Provide the (X, Y) coordinate of the cell's center where the given text is located.  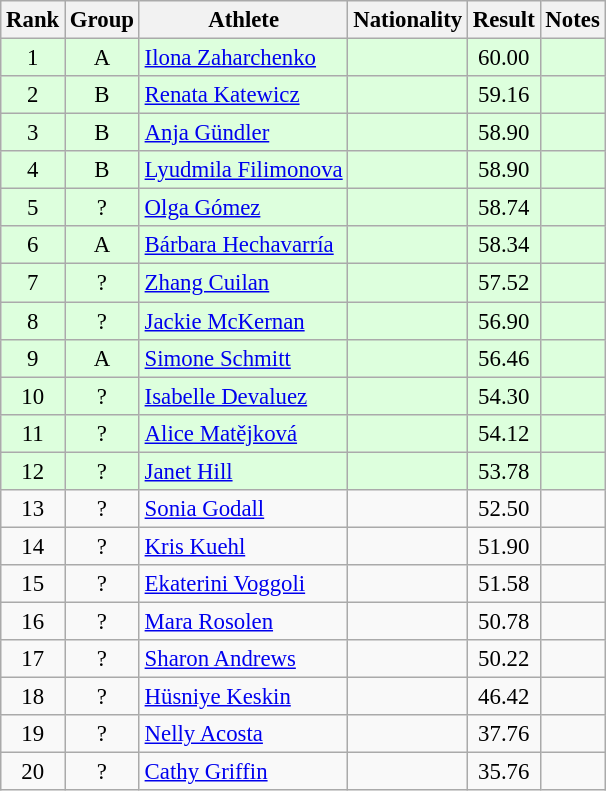
Nationality (408, 20)
51.58 (504, 584)
10 (33, 396)
54.12 (504, 433)
15 (33, 584)
Ekaterini Voggoli (244, 584)
Ilona Zaharchenko (244, 58)
53.78 (504, 471)
54.30 (504, 396)
Zhang Cuilan (244, 283)
46.42 (504, 697)
4 (33, 170)
7 (33, 283)
Anja Gündler (244, 133)
8 (33, 321)
58.74 (504, 208)
Janet Hill (244, 471)
9 (33, 358)
37.76 (504, 734)
1 (33, 58)
16 (33, 621)
Sonia Godall (244, 509)
35.76 (504, 772)
Group (102, 20)
20 (33, 772)
51.90 (504, 546)
Nelly Acosta (244, 734)
52.50 (504, 509)
Lyudmila Filimonova (244, 170)
Notes (572, 20)
50.78 (504, 621)
57.52 (504, 283)
50.22 (504, 659)
Kris Kuehl (244, 546)
5 (33, 208)
58.34 (504, 245)
Sharon Andrews (244, 659)
Alice Matějková (244, 433)
19 (33, 734)
Bárbara Hechavarría (244, 245)
12 (33, 471)
18 (33, 697)
2 (33, 95)
Simone Schmitt (244, 358)
Rank (33, 20)
56.90 (504, 321)
Result (504, 20)
13 (33, 509)
Olga Gómez (244, 208)
Hüsniye Keskin (244, 697)
17 (33, 659)
6 (33, 245)
11 (33, 433)
Cathy Griffin (244, 772)
59.16 (504, 95)
Renata Katewicz (244, 95)
60.00 (504, 58)
Jackie McKernan (244, 321)
56.46 (504, 358)
14 (33, 546)
3 (33, 133)
Isabelle Devaluez (244, 396)
Athlete (244, 20)
Mara Rosolen (244, 621)
